Scan for the cell matching the given text and deliver its (x, y) coordinate at center. 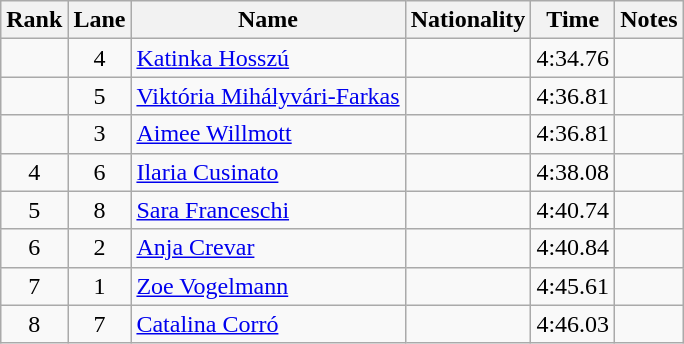
Nationality (468, 20)
4:34.76 (573, 58)
Aimee Willmott (268, 134)
Lane (100, 20)
3 (100, 134)
Viktória Mihályvári-Farkas (268, 96)
4:46.03 (573, 324)
Ilaria Cusinato (268, 172)
Sara Franceschi (268, 210)
Notes (649, 20)
4:40.74 (573, 210)
Time (573, 20)
4:45.61 (573, 286)
Zoe Vogelmann (268, 286)
Katinka Hosszú (268, 58)
4:40.84 (573, 248)
1 (100, 286)
Rank (34, 20)
Catalina Corró (268, 324)
2 (100, 248)
Name (268, 20)
Anja Crevar (268, 248)
4:38.08 (573, 172)
